Determine the [x, y] coordinate at the center of the cell enclosing the given text.  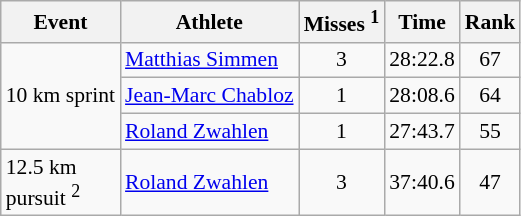
64 [490, 96]
Rank [490, 22]
67 [490, 60]
Jean-Marc Chabloz [210, 96]
28:08.6 [422, 96]
12.5 km pursuit 2 [60, 182]
27:43.7 [422, 132]
28:22.8 [422, 60]
37:40.6 [422, 182]
47 [490, 182]
Time [422, 22]
Misses 1 [342, 22]
Athlete [210, 22]
Event [60, 22]
55 [490, 132]
Matthias Simmen [210, 60]
10 km sprint [60, 96]
